Identify which cell holds the provided text, then report its (X, Y) central coordinate. 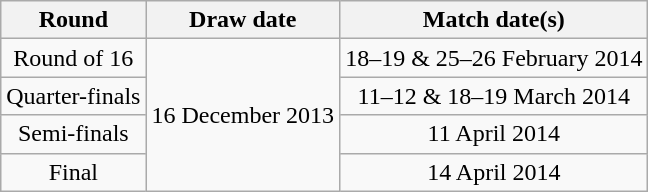
11–12 & 18–19 March 2014 (494, 96)
Round of 16 (74, 58)
Final (74, 172)
Semi-finals (74, 134)
Round (74, 20)
14 April 2014 (494, 172)
18–19 & 25–26 February 2014 (494, 58)
11 April 2014 (494, 134)
Match date(s) (494, 20)
16 December 2013 (243, 115)
Draw date (243, 20)
Quarter-finals (74, 96)
